Locate the cell with the specified text and output its (x, y) center coordinate. 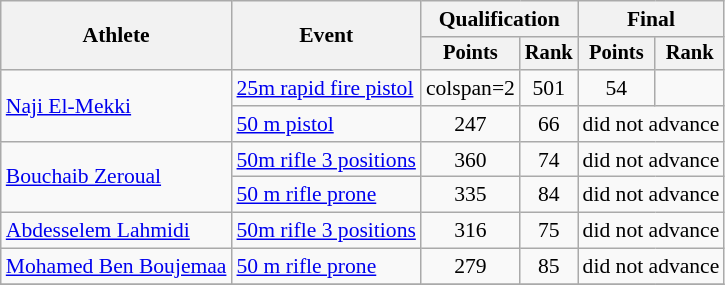
Bouchaib Zeroual (116, 178)
Event (326, 36)
335 (470, 195)
74 (549, 160)
Abdesselem Lahmidi (116, 231)
25m rapid fire pistol (326, 88)
316 (470, 231)
Mohamed Ben Boujemaa (116, 267)
85 (549, 267)
75 (549, 231)
84 (549, 195)
360 (470, 160)
66 (549, 124)
501 (549, 88)
Athlete (116, 36)
50 m pistol (326, 124)
Final (652, 19)
247 (470, 124)
Qualification (500, 19)
colspan=2 (470, 88)
54 (616, 88)
Naji El-Mekki (116, 106)
279 (470, 267)
